Return the (x, y) coordinate for the center point of the cell that contains the specified text.  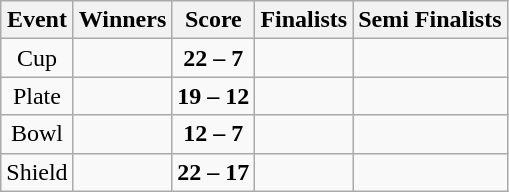
12 – 7 (214, 134)
22 – 7 (214, 58)
Shield (37, 172)
Score (214, 20)
19 – 12 (214, 96)
Plate (37, 96)
22 – 17 (214, 172)
Winners (122, 20)
Event (37, 20)
Bowl (37, 134)
Semi Finalists (430, 20)
Cup (37, 58)
Finalists (304, 20)
